Provide the (x, y) coordinate of the cell's center where the given text is located.  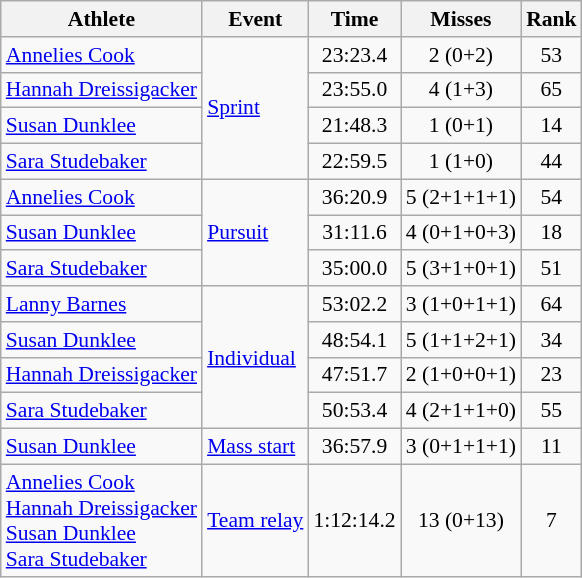
54 (552, 197)
44 (552, 162)
Individual (255, 357)
2 (1+0+0+1) (461, 375)
23 (552, 375)
4 (2+1+1+0) (461, 411)
Lanny Barnes (102, 304)
31:11.6 (354, 233)
7 (552, 520)
64 (552, 304)
4 (0+1+0+3) (461, 233)
53:02.2 (354, 304)
Annelies CookHannah DreissigackerSusan DunkleeSara Studebaker (102, 520)
11 (552, 447)
2 (0+2) (461, 55)
51 (552, 269)
1 (0+1) (461, 126)
36:20.9 (354, 197)
50:53.4 (354, 411)
34 (552, 340)
35:00.0 (354, 269)
36:57.9 (354, 447)
53 (552, 55)
3 (0+1+1+1) (461, 447)
23:55.0 (354, 90)
1 (1+0) (461, 162)
Misses (461, 19)
5 (1+1+2+1) (461, 340)
55 (552, 411)
1:12:14.2 (354, 520)
3 (1+0+1+1) (461, 304)
Event (255, 19)
5 (3+1+0+1) (461, 269)
14 (552, 126)
Sprint (255, 108)
Team relay (255, 520)
18 (552, 233)
Mass start (255, 447)
Rank (552, 19)
65 (552, 90)
Time (354, 19)
Pursuit (255, 232)
Athlete (102, 19)
5 (2+1+1+1) (461, 197)
47:51.7 (354, 375)
13 (0+13) (461, 520)
4 (1+3) (461, 90)
48:54.1 (354, 340)
21:48.3 (354, 126)
22:59.5 (354, 162)
23:23.4 (354, 55)
